Scan for the cell matching the given text and deliver its [X, Y] coordinate at center. 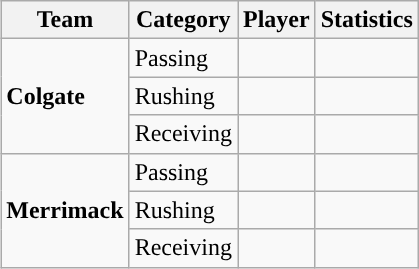
Statistics [366, 20]
Player [277, 20]
Category [183, 20]
Team [65, 20]
Merrimack [65, 210]
Colgate [65, 96]
